Pinpoint the cell where the given text exists, returning its (x, y) midpoint coordinate. 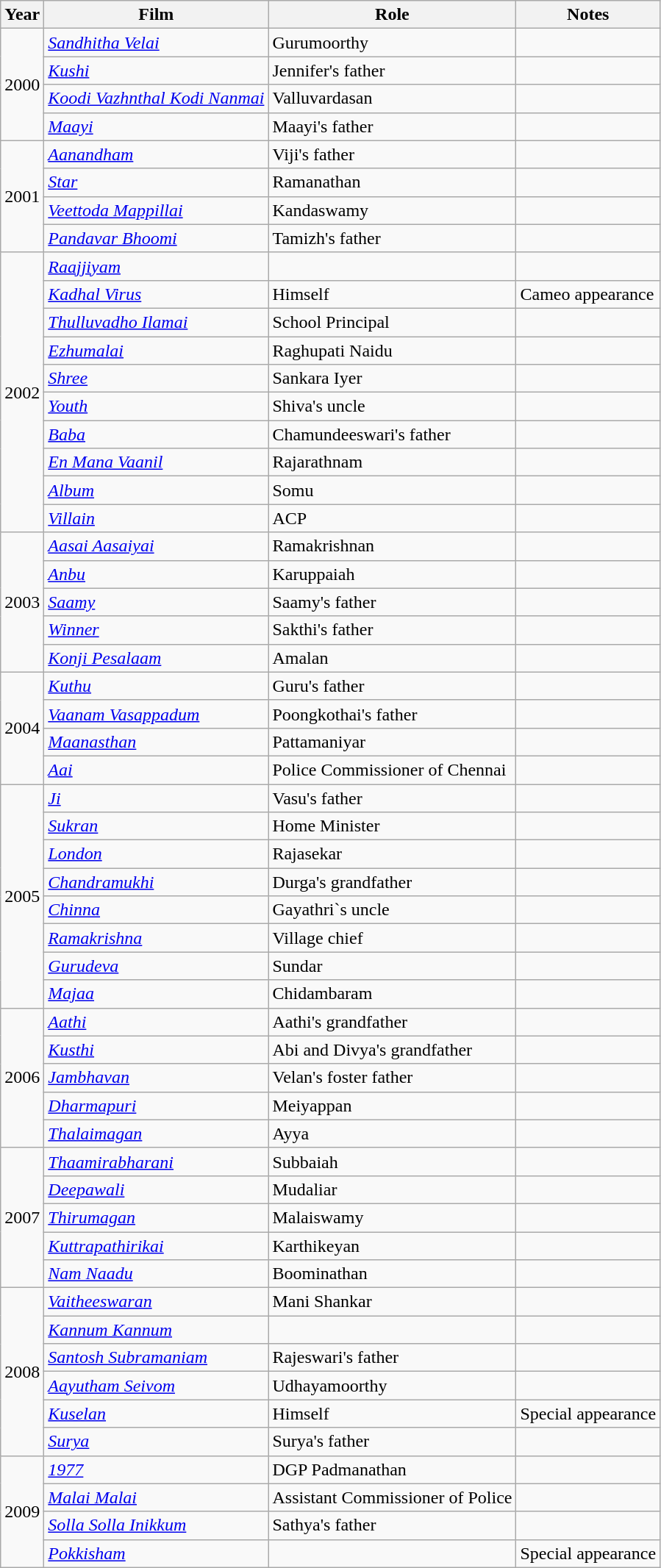
Thalaimagan (156, 1134)
Pokkisham (156, 1553)
1977 (156, 1469)
Mani Shankar (393, 1302)
2008 (22, 1372)
London (156, 854)
Film (156, 15)
Sukran (156, 826)
Durga's grandfather (393, 882)
Meiyappan (393, 1106)
Aanandham (156, 154)
ACP (393, 518)
Vaitheeswaran (156, 1302)
Mudaliar (393, 1189)
En Mana Vaanil (156, 462)
Police Commissioner of Chennai (393, 770)
Sankara Iyer (393, 379)
Kuselan (156, 1414)
Gurudeva (156, 966)
Aai (156, 770)
Maayi's father (393, 126)
Winner (156, 630)
2002 (22, 393)
Subbaiah (393, 1161)
Kusthi (156, 1050)
Rajeswari's father (393, 1358)
Gurumoorthy (393, 43)
Album (156, 490)
Assistant Commissioner of Police (393, 1497)
Year (22, 15)
Chidambaram (393, 994)
Sandhitha Velai (156, 43)
Baba (156, 434)
Kandaswamy (393, 210)
Jambhavan (156, 1078)
Vasu's father (393, 798)
Sundar (393, 966)
Rajarathnam (393, 462)
Saamy's father (393, 602)
Chamundeeswari's father (393, 434)
2007 (22, 1217)
Guru's father (393, 686)
Aathi (156, 1022)
Poongkothai's father (393, 714)
Maanasthan (156, 742)
Notes (588, 15)
Chinna (156, 910)
Konji Pesalaam (156, 658)
Villain (156, 518)
2003 (22, 602)
Abi and Divya's grandfather (393, 1050)
Aathi's grandfather (393, 1022)
Ayya (393, 1134)
Vaanam Vasappadum (156, 714)
Shree (156, 379)
Pattamaniyar (393, 742)
Dharmapuri (156, 1106)
Thirumagan (156, 1217)
Kannum Kannum (156, 1330)
Ji (156, 798)
Koodi Vazhnthal Kodi Nanmai (156, 99)
Amalan (393, 658)
Ramakrishnan (393, 546)
Shiva's uncle (393, 407)
2000 (22, 85)
Karuppaiah (393, 574)
Star (156, 182)
Sathya's father (393, 1525)
Surya (156, 1442)
Sakthi's father (393, 630)
Ramakrishna (156, 938)
Valluvardasan (393, 99)
Tamizh's father (393, 238)
Majaa (156, 994)
Somu (393, 490)
Thulluvadho Ilamai (156, 322)
2005 (22, 895)
Aasai Aasaiyai (156, 546)
Gayathri`s uncle (393, 910)
Malaiswamy (393, 1217)
Kadhal Virus (156, 294)
Home Minister (393, 826)
Raghupati Naidu (393, 351)
Ezhumalai (156, 351)
Village chief (393, 938)
Saamy (156, 602)
Thaamirabharani (156, 1161)
Kuthu (156, 686)
Santosh Subramaniam (156, 1358)
Kuttrapathirikai (156, 1246)
Role (393, 15)
Karthikeyan (393, 1246)
Boominathan (393, 1274)
DGP Padmanathan (393, 1469)
2004 (22, 728)
Aayutham Seivom (156, 1386)
Deepawali (156, 1189)
Anbu (156, 574)
Veettoda Mappillai (156, 210)
Velan's foster father (393, 1078)
2001 (22, 196)
Kushi (156, 71)
Pandavar Bhoomi (156, 238)
Jennifer's father (393, 71)
Ramanathan (393, 182)
Raajjiyam (156, 266)
Udhayamoorthy (393, 1386)
Malai Malai (156, 1497)
Viji's father (393, 154)
Rajasekar (393, 854)
Nam Naadu (156, 1274)
2006 (22, 1078)
Youth (156, 407)
School Principal (393, 322)
Solla Solla Inikkum (156, 1525)
Chandramukhi (156, 882)
Cameo appearance (588, 294)
2009 (22, 1511)
Maayi (156, 126)
Surya's father (393, 1442)
